Identify which cell holds the provided text, then report its (x, y) central coordinate. 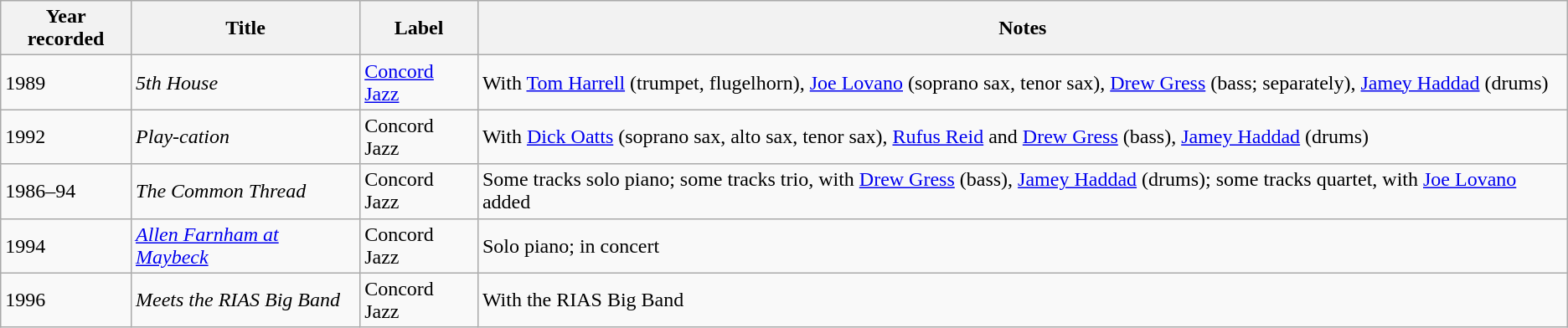
1989 (66, 82)
Meets the RIAS Big Band (246, 300)
1996 (66, 300)
Title (246, 28)
With the RIAS Big Band (1022, 300)
1992 (66, 137)
Label (419, 28)
Play-cation (246, 137)
With Tom Harrell (trumpet, flugelhorn), Joe Lovano (soprano sax, tenor sax), Drew Gress (bass; separately), Jamey Haddad (drums) (1022, 82)
Notes (1022, 28)
With Dick Oatts (soprano sax, alto sax, tenor sax), Rufus Reid and Drew Gress (bass), Jamey Haddad (drums) (1022, 137)
5th House (246, 82)
1986–94 (66, 191)
The Common Thread (246, 191)
Some tracks solo piano; some tracks trio, with Drew Gress (bass), Jamey Haddad (drums); some tracks quartet, with Joe Lovano added (1022, 191)
1994 (66, 246)
Solo piano; in concert (1022, 246)
Year recorded (66, 28)
Allen Farnham at Maybeck (246, 246)
